Locate the cell with the specified text and output its [X, Y] center coordinate. 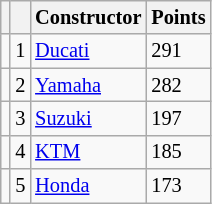
4 [20, 152]
2 [20, 85]
3 [20, 118]
Ducati [88, 51]
197 [178, 118]
5 [20, 186]
Suzuki [88, 118]
Constructor [88, 17]
173 [178, 186]
Points [178, 17]
Honda [88, 186]
KTM [88, 152]
1 [20, 51]
291 [178, 51]
282 [178, 85]
Yamaha [88, 85]
185 [178, 152]
